Output the (X, Y) coordinate of the center of the cell containing the given text.  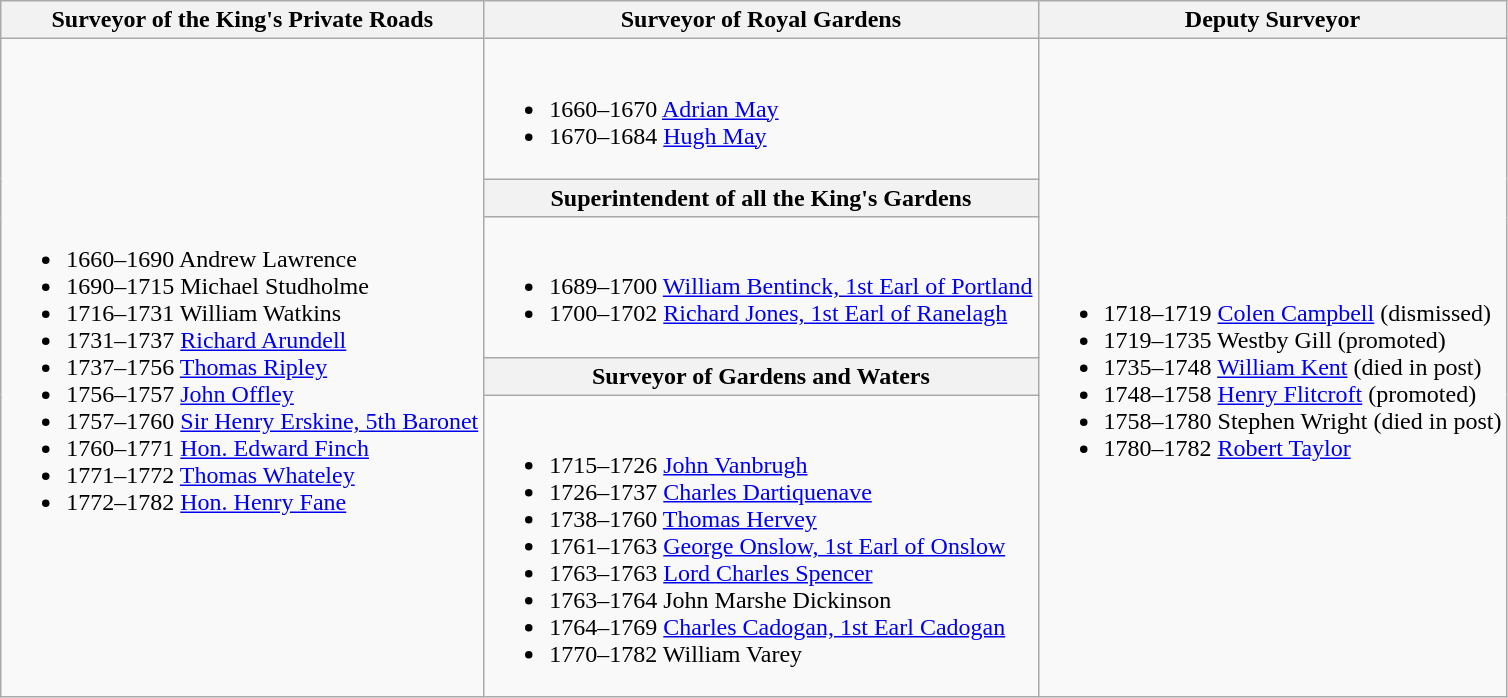
1660–1670 Adrian May1670–1684 Hugh May (761, 109)
Surveyor of Gardens and Waters (761, 376)
1689–1700 William Bentinck, 1st Earl of Portland1700–1702 Richard Jones, 1st Earl of Ranelagh (761, 287)
Deputy Surveyor (1272, 20)
Surveyor of Royal Gardens (761, 20)
Superintendent of all the King's Gardens (761, 198)
Surveyor of the King's Private Roads (242, 20)
